For the text-containing cell, return its midpoint in [X, Y] coordinate format. 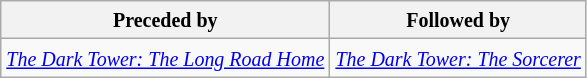
Preceded by [166, 20]
Followed by [458, 20]
The Dark Tower: The Sorcerer [458, 58]
The Dark Tower: The Long Road Home [166, 58]
